For the text-containing cell, return its midpoint in [X, Y] coordinate format. 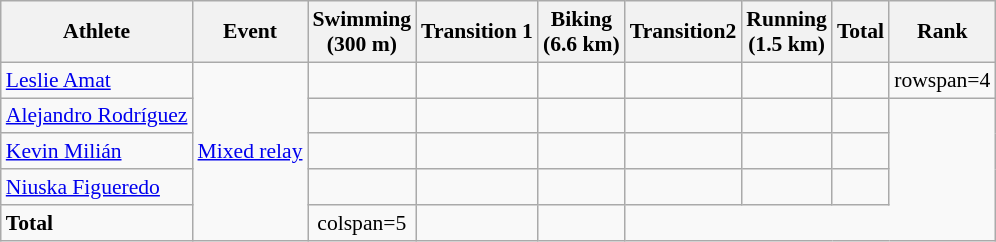
colspan=5 [362, 223]
Transition2 [683, 32]
Alejandro Rodríguez [97, 116]
Swimming(300 m) [362, 32]
Transition 1 [477, 32]
Rank [942, 32]
Event [250, 32]
rowspan=4 [942, 80]
Mixed relay [250, 151]
Kevin Milián [97, 152]
Biking(6.6 km) [582, 32]
Running(1.5 km) [786, 32]
Leslie Amat [97, 80]
Athlete [97, 32]
Niuska Figueredo [97, 187]
